Return [X, Y] of the center of cell containing provided text 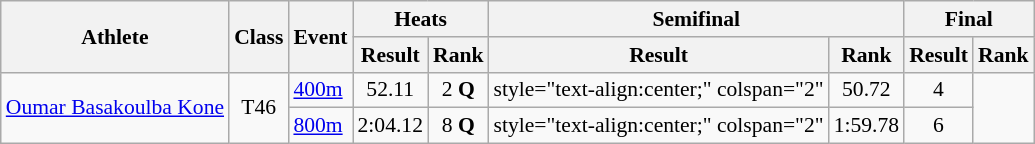
Athlete [115, 36]
Class [258, 36]
Event [320, 36]
800m [320, 126]
Semifinal [697, 19]
Oumar Basakoulba Kone [115, 108]
8 Q [458, 126]
6 [938, 126]
Final [968, 19]
400m [320, 90]
T46 [258, 108]
50.72 [866, 90]
2:04.12 [390, 126]
4 [938, 90]
2 Q [458, 90]
52.11 [390, 90]
Heats [420, 19]
1:59.78 [866, 126]
